Identify which cell holds the provided text, then report its [x, y] central coordinate. 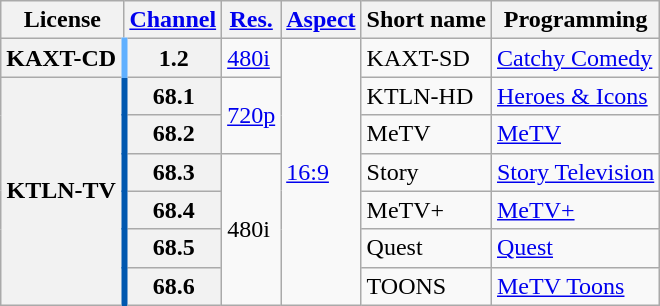
KTLN-HD [426, 96]
KTLN-TV [62, 191]
KAXT-CD [62, 58]
Aspect [321, 20]
Channel [173, 20]
KAXT-SD [426, 58]
68.5 [173, 248]
TOONS [426, 286]
1.2 [173, 58]
Catchy Comedy [575, 58]
720p [252, 115]
Story Television [575, 172]
License [62, 20]
68.4 [173, 210]
68.6 [173, 286]
68.3 [173, 172]
Res. [252, 20]
16:9 [321, 172]
68.2 [173, 134]
68.1 [173, 96]
Heroes & Icons [575, 96]
Programming [575, 20]
Short name [426, 20]
MeTV Toons [575, 286]
Story [426, 172]
